Provide the (x, y) coordinate of the cell's center where the given text is located.  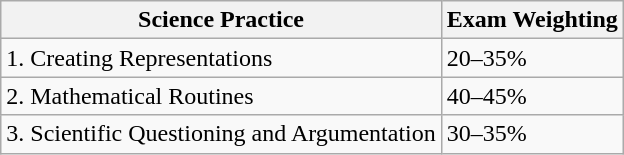
30–35% (532, 134)
1. Creating Representations (222, 58)
Exam Weighting (532, 20)
2. Mathematical Routines (222, 96)
40–45% (532, 96)
20–35% (532, 58)
Science Practice (222, 20)
3. Scientific Questioning and Argumentation (222, 134)
